Scan for the cell matching the given text and deliver its [X, Y] coordinate at center. 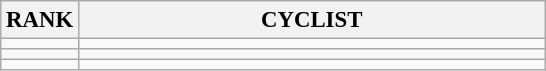
RANK [40, 20]
CYCLIST [312, 20]
